Return the (X, Y) coordinate for the center point of the cell that contains the specified text.  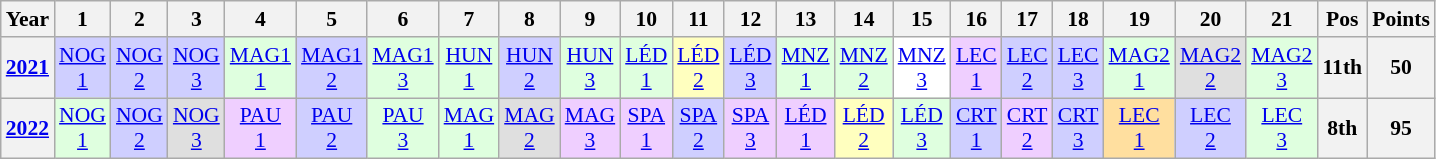
11 (698, 19)
PAU3 (402, 128)
MNZ2 (864, 68)
Points (1401, 19)
CRT3 (1078, 128)
11th (1342, 68)
PAU1 (260, 128)
2022 (28, 128)
MNZ1 (806, 68)
7 (470, 19)
6 (402, 19)
5 (332, 19)
SPA1 (646, 128)
8 (530, 19)
4 (260, 19)
Pos (1342, 19)
14 (864, 19)
CRT2 (1028, 128)
MAG13 (402, 68)
1 (82, 19)
MAG22 (1210, 68)
95 (1401, 128)
MAG12 (332, 68)
MAG11 (260, 68)
MAG2 (530, 128)
Year (28, 19)
18 (1078, 19)
MAG1 (470, 128)
20 (1210, 19)
21 (1282, 19)
PAU2 (332, 128)
15 (922, 19)
MAG3 (590, 128)
SPA3 (750, 128)
50 (1401, 68)
2 (140, 19)
10 (646, 19)
16 (976, 19)
13 (806, 19)
HUN1 (470, 68)
HUN3 (590, 68)
9 (590, 19)
SPA2 (698, 128)
8th (1342, 128)
CRT1 (976, 128)
MAG21 (1140, 68)
MAG23 (1282, 68)
17 (1028, 19)
19 (1140, 19)
MNZ3 (922, 68)
3 (196, 19)
2021 (28, 68)
HUN2 (530, 68)
12 (750, 19)
